Locate the cell with the specified text and output its [x, y] center coordinate. 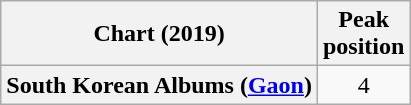
Chart (2019) [160, 34]
South Korean Albums (Gaon) [160, 85]
4 [363, 85]
Peak position [363, 34]
